Find where the given text appears and provide that cell's center as [X, Y] coordinate. 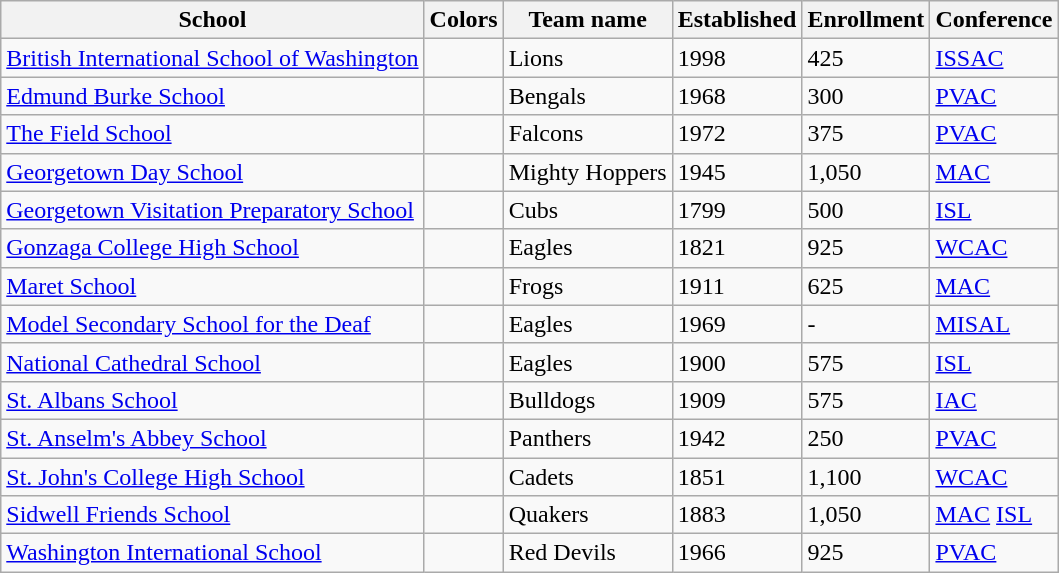
375 [866, 134]
Bengals [588, 96]
1969 [737, 324]
Cadets [588, 477]
500 [866, 210]
Frogs [588, 286]
MAC ISL [994, 515]
300 [866, 96]
1,100 [866, 477]
Edmund Burke School [212, 96]
Washington International School [212, 553]
Team name [588, 20]
Panthers [588, 438]
1883 [737, 515]
1972 [737, 134]
625 [866, 286]
425 [866, 58]
Mighty Hoppers [588, 172]
1911 [737, 286]
Falcons [588, 134]
ISSAC [994, 58]
1851 [737, 477]
Quakers [588, 515]
National Cathedral School [212, 362]
Bulldogs [588, 400]
Georgetown Day School [212, 172]
1942 [737, 438]
Gonzaga College High School [212, 248]
1945 [737, 172]
Colors [464, 20]
St. John's College High School [212, 477]
1799 [737, 210]
1821 [737, 248]
Cubs [588, 210]
1900 [737, 362]
Model Secondary School for the Deaf [212, 324]
1966 [737, 553]
The Field School [212, 134]
1998 [737, 58]
Conference [994, 20]
Red Devils [588, 553]
Maret School [212, 286]
1968 [737, 96]
Georgetown Visitation Preparatory School [212, 210]
Lions [588, 58]
250 [866, 438]
Established [737, 20]
St. Albans School [212, 400]
MISAL [994, 324]
Enrollment [866, 20]
1909 [737, 400]
Sidwell Friends School [212, 515]
St. Anselm's Abbey School [212, 438]
IAC [994, 400]
School [212, 20]
- [866, 324]
British International School of Washington [212, 58]
